Provide the [x, y] coordinate of the cell's center where the given text is located.  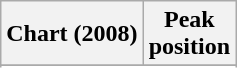
Peak position [189, 34]
Chart (2008) [72, 34]
